Search for the cell housing the specified text and yield its [X, Y] center coordinate. 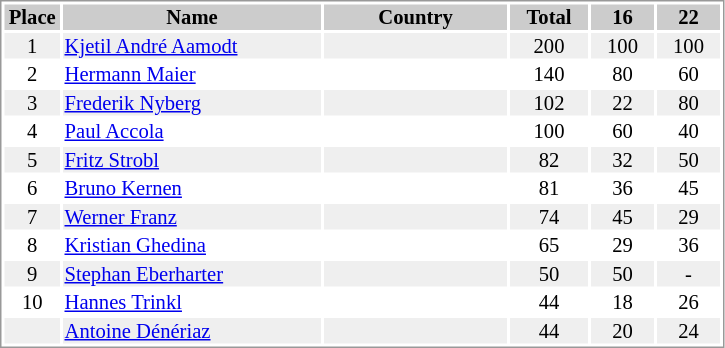
16 [622, 17]
74 [549, 217]
40 [688, 131]
18 [622, 303]
1 [32, 46]
7 [32, 217]
200 [549, 46]
8 [32, 245]
10 [32, 303]
Hermann Maier [192, 75]
4 [32, 131]
- [688, 274]
5 [32, 160]
26 [688, 303]
65 [549, 245]
Name [192, 17]
24 [688, 331]
Antoine Dénériaz [192, 331]
2 [32, 75]
Fritz Strobl [192, 160]
Paul Accola [192, 131]
140 [549, 75]
102 [549, 103]
Kjetil André Aamodt [192, 46]
Frederik Nyberg [192, 103]
81 [549, 189]
Total [549, 17]
Kristian Ghedina [192, 245]
Country [416, 17]
6 [32, 189]
9 [32, 274]
3 [32, 103]
Bruno Kernen [192, 189]
32 [622, 160]
20 [622, 331]
Hannes Trinkl [192, 303]
Stephan Eberharter [192, 274]
Werner Franz [192, 217]
82 [549, 160]
Place [32, 17]
